For the text-containing cell, return its midpoint in (x, y) coordinate format. 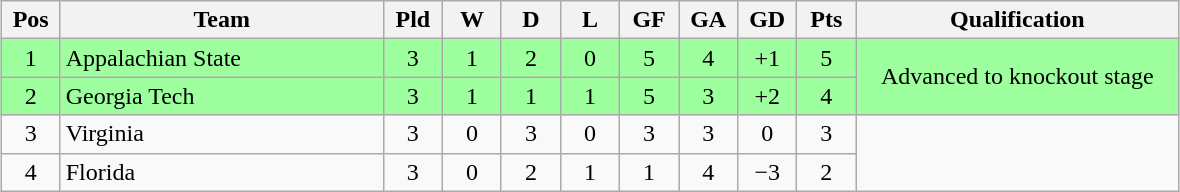
W (472, 20)
+2 (768, 96)
Qualification (1018, 20)
D (530, 20)
GD (768, 20)
GA (708, 20)
Virginia (222, 134)
Pld (412, 20)
Team (222, 20)
Georgia Tech (222, 96)
Pts (826, 20)
Advanced to knockout stage (1018, 77)
+1 (768, 58)
Florida (222, 172)
L (590, 20)
Appalachian State (222, 58)
GF (650, 20)
Pos (30, 20)
−3 (768, 172)
